Identify which cell holds the provided text, then report its (x, y) central coordinate. 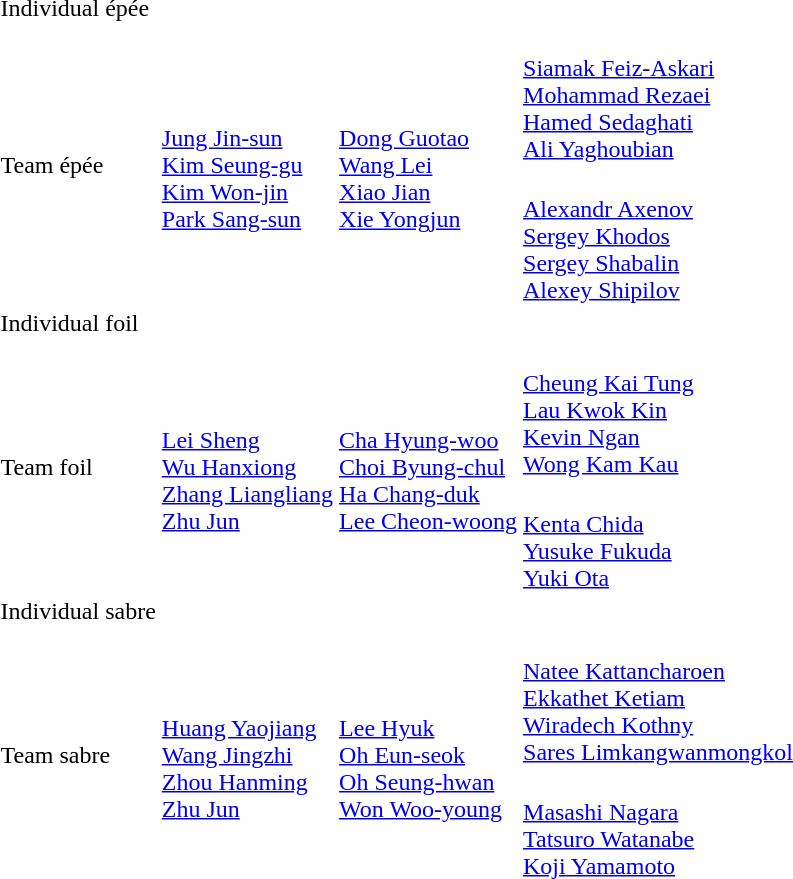
Jung Jin-sunKim Seung-guKim Won-jinPark Sang-sun (247, 166)
Cha Hyung-wooChoi Byung-chulHa Chang-dukLee Cheon-woong (428, 467)
Dong GuotaoWang LeiXiao JianXie Yongjun (428, 166)
Lei ShengWu HanxiongZhang LiangliangZhu Jun (247, 467)
